From the cell containing the given text, extract its center point as (x, y) coordinate. 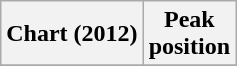
Peakposition (189, 34)
Chart (2012) (72, 34)
